Capture the cell that displays the provided text and extract its (x, y) central coordinate. 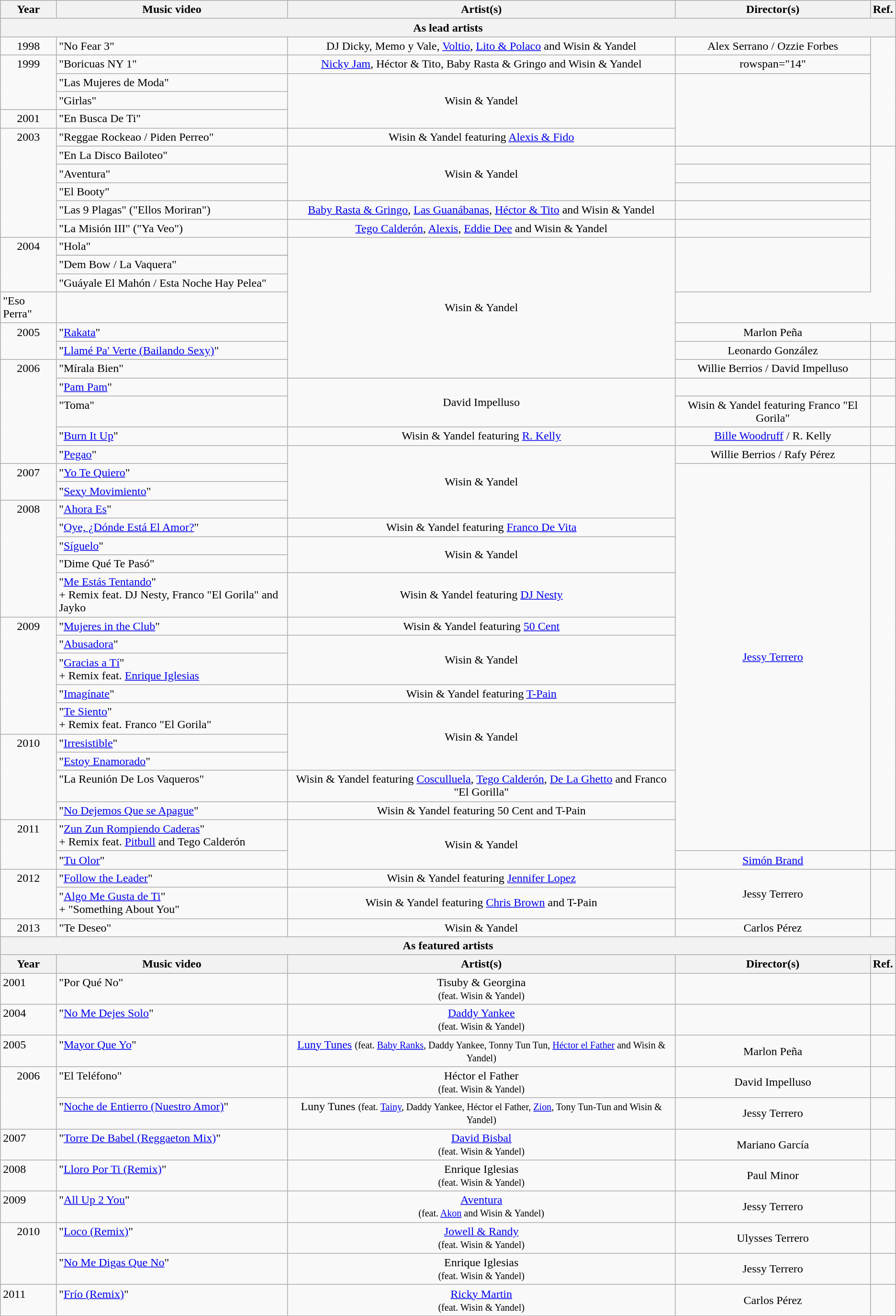
"Burn It Up" (172, 436)
Baby Rasta & Gringo, Las Guanábanas, Héctor & Tito and Wisin & Yandel (482, 210)
Luny Tunes (feat. Baby Ranks, Daddy Yankee, Tonny Tun Tun, Héctor el Father and Wisin & Yandel) (482, 1051)
"Pegao" (172, 454)
Bille Woodruff / R. Kelly (773, 436)
rowspan="14" (773, 64)
"Mírala Bien" (172, 369)
"No Me Digas Que No" (172, 1269)
"All Up 2 You" (172, 1206)
1998 (29, 46)
2012 (29, 893)
"El Teléfono" (172, 1082)
"Te Siento"+ Remix feat. Franco "El Gorila" (172, 718)
"Yo Te Quiero" (172, 472)
"Te Deseo" (172, 927)
"Abusadora" (172, 644)
"Boricuas NY 1" (172, 64)
"En La Disco Bailoteo" (172, 155)
"Me Estás Tentando"+ Remix feat. DJ Nesty, Franco "El Gorila" and Jayko (172, 595)
"Follow the Leader" (172, 878)
Willie Berrios / David Impelluso (773, 369)
"Loco (Remix)" (172, 1238)
"Hola" (172, 247)
Ricky Martin (feat. Wisin & Yandel) (482, 1300)
"No Dejemos Que se Apague" (172, 810)
"Tu Olor" (172, 860)
Alex Serrano / Ozzie Forbes (773, 46)
Tego Calderón, Alexis, Eddie Dee and Wisin & Yandel (482, 228)
"Reggae Rockeao / Piden Perreo" (172, 137)
"No Fear 3" (172, 46)
"Imagínate" (172, 694)
"Mayor Que Yo" (172, 1051)
Willie Berrios / Rafy Pérez (773, 454)
Wisin & Yandel featuring DJ Nesty (482, 595)
Aventura (feat. Akon and Wisin & Yandel) (482, 1206)
"Dem Bow / La Vaquera" (172, 265)
2013 (29, 927)
David Bisbal (feat. Wisin & Yandel) (482, 1144)
Wisin & Yandel featuring T-Pain (482, 694)
Wisin & Yandel featuring Alexis & Fido (482, 137)
"Dime Qué Te Pasó" (172, 564)
Ulysses Terrero (773, 1238)
"La Reunión De Los Vaqueros" (172, 786)
"No Me Dejes Solo" (172, 1020)
"Ahora Es" (172, 509)
Wisin & Yandel featuring Franco De Vita (482, 527)
"Aventura" (172, 173)
Wisin & Yandel featuring Franco "El Gorila" (773, 412)
"Noche de Entierro (Nuestro Amor)" (172, 1114)
1999 (29, 82)
Wisin & Yandel featuring 50 Cent (482, 626)
"Sexy Movimiento" (172, 491)
Wisin & Yandel featuring Chris Brown and T-Pain (482, 903)
Wisin & Yandel featuring Cosculluela, Tego Calderón, De La Ghetto and Franco "El Gorilla" (482, 786)
"Frío (Remix)" (172, 1300)
"Lloro Por Ti (Remix)" (172, 1176)
"La Misión III" ("Ya Veo") (172, 228)
"Por Qué No" (172, 989)
Nicky Jam, Héctor & Tito, Baby Rasta & Gringo and Wisin & Yandel (482, 64)
Wisin & Yandel featuring R. Kelly (482, 436)
Luny Tunes (feat. Tainy, Daddy Yankee, Héctor el Father, Zion, Tony Tun-Tun and Wisin & Yandel) (482, 1114)
"Pam Pam" (172, 387)
Jowell & Randy (feat. Wisin & Yandel) (482, 1238)
"Irresistible" (172, 743)
DJ Dicky, Memo y Vale, Voltio, Lito & Polaco and Wisin & Yandel (482, 46)
"Mujeres in the Club" (172, 626)
"Toma" (172, 412)
"Llamé Pa' Verte (Bailando Sexy)" (172, 350)
"Girlas" (172, 101)
"Gracias a Tí"+ Remix feat. Enrique Iglesias (172, 669)
"Rakata" (172, 332)
"Torre De Babel (Reggaeton Mix)" (172, 1144)
Mariano García (773, 1144)
"Guáyale El Mahón / Esta Noche Hay Pelea" (172, 283)
Wisin & Yandel featuring 50 Cent and T-Pain (482, 810)
"Las 9 Plagas" ("Ellos Moriran") (172, 210)
"Estoy Enamorado" (172, 761)
"Oye, ¿Dónde Está El Amor?" (172, 527)
Paul Minor (773, 1176)
"En Busca De Ti" (172, 119)
Tisuby & Georgina (feat. Wisin & Yandel) (482, 989)
2003 (29, 182)
"Síguelo" (172, 545)
As lead artists (448, 28)
Héctor el Father (feat. Wisin & Yandel) (482, 1082)
Daddy Yankee (feat. Wisin & Yandel) (482, 1020)
"Eso Perra" (29, 307)
Simón Brand (773, 860)
"El Booty" (172, 191)
"Las Mujeres de Moda" (172, 82)
As featured artists (448, 946)
"Zun Zun Rompiendo Caderas"+ Remix feat. Pitbull and Tego Calderón (172, 835)
Wisin & Yandel featuring Jennifer Lopez (482, 878)
"Algo Me Gusta de Ti"+ "Something About You" (172, 903)
Leonardo González (773, 350)
